Search for the cell housing the specified text and yield its [X, Y] center coordinate. 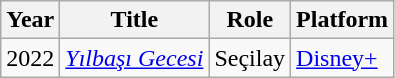
Platform [342, 20]
Year [30, 20]
Disney+ [342, 58]
Role [250, 20]
Seçilay [250, 58]
Title [134, 20]
2022 [30, 58]
Yılbaşı Gecesi [134, 58]
